Pinpoint the cell where the given text exists, returning its (X, Y) midpoint coordinate. 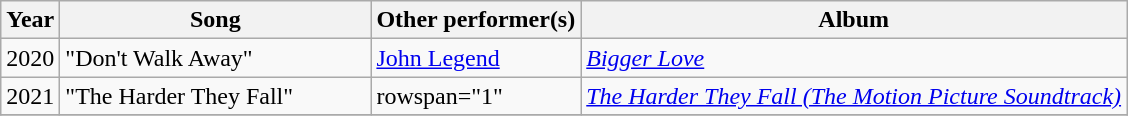
Bigger Love (854, 58)
Year (30, 20)
rowspan="1" (476, 96)
John Legend (476, 58)
"The Harder They Fall" (216, 96)
2020 (30, 58)
Album (854, 20)
The Harder They Fall (The Motion Picture Soundtrack) (854, 96)
"Don't Walk Away" (216, 58)
Song (216, 20)
2021 (30, 96)
Other performer(s) (476, 20)
